Locate the cell with the specified text and output its (x, y) center coordinate. 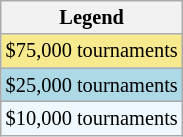
Legend (92, 17)
$75,000 tournaments (92, 51)
$25,000 tournaments (92, 85)
$10,000 tournaments (92, 118)
